Search for the cell housing the specified text and yield its [X, Y] center coordinate. 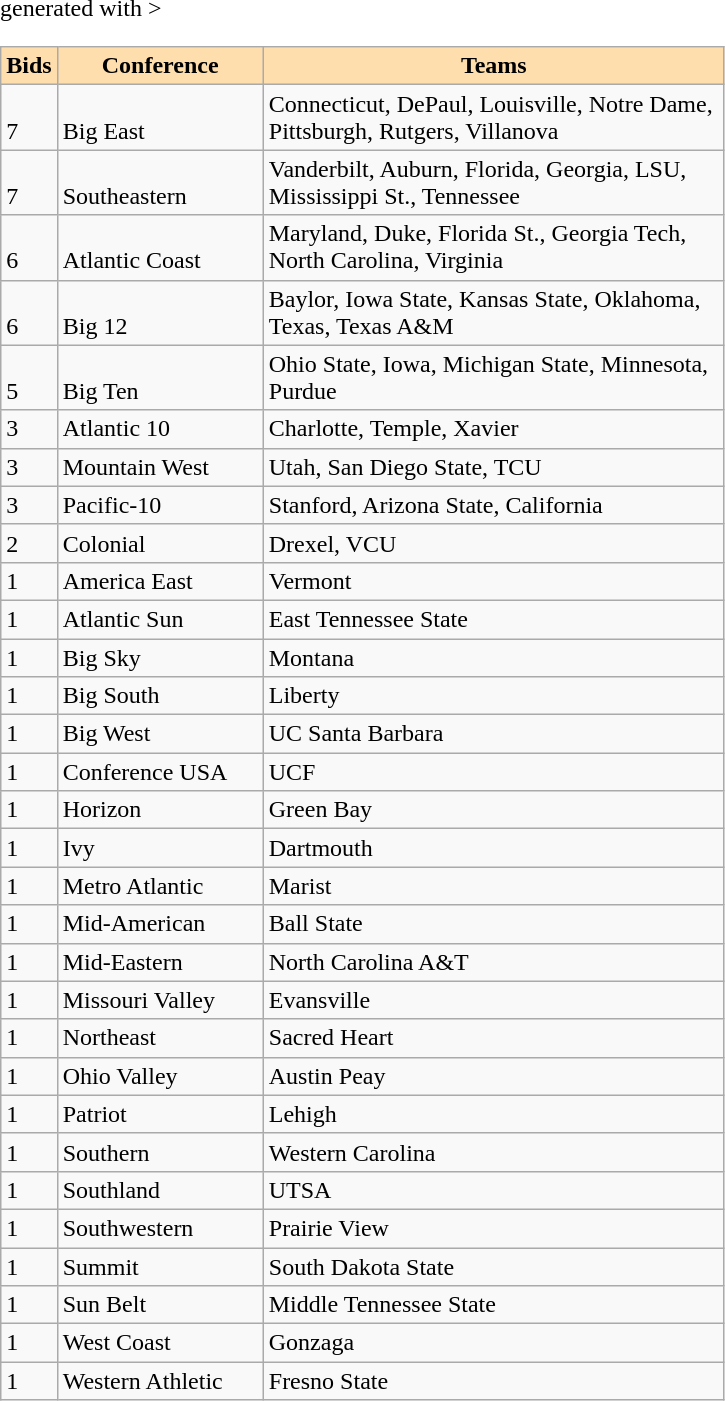
Vanderbilt, Auburn, Florida, Georgia, LSU, Mississippi St., Tennessee [494, 182]
Summit [160, 1267]
Gonzaga [494, 1343]
South Dakota State [494, 1267]
Colonial [160, 543]
UTSA [494, 1190]
Missouri Valley [160, 1000]
Atlantic Sun [160, 619]
Western Carolina [494, 1152]
Ohio State, Iowa, Michigan State, Minnesota, Purdue [494, 378]
North Carolina A&T [494, 962]
Dartmouth [494, 848]
Ivy [160, 848]
Atlantic 10 [160, 429]
Metro Atlantic [160, 886]
Prairie View [494, 1228]
Liberty [494, 696]
West Coast [160, 1343]
Western Athletic [160, 1381]
Baylor, Iowa State, Kansas State, Oklahoma, Texas, Texas A&M [494, 312]
Conference USA [160, 772]
Austin Peay [494, 1076]
UCF [494, 772]
Big Ten [160, 378]
Fresno State [494, 1381]
East Tennessee State [494, 619]
Pacific-10 [160, 505]
Big 12 [160, 312]
Ohio Valley [160, 1076]
Charlotte, Temple, Xavier [494, 429]
Connecticut, DePaul, Louisville, Notre Dame, Pittsburgh, Rutgers, Villanova [494, 118]
Southern [160, 1152]
Drexel, VCU [494, 543]
Montana [494, 657]
Big Sky [160, 657]
Southland [160, 1190]
Mid-Eastern [160, 962]
Ball State [494, 924]
Bids [29, 66]
Lehigh [494, 1114]
Big East [160, 118]
Sacred Heart [494, 1038]
Southeastern [160, 182]
Middle Tennessee State [494, 1305]
Mid-American [160, 924]
Big South [160, 696]
Southwestern [160, 1228]
Patriot [160, 1114]
Northeast [160, 1038]
Mountain West [160, 467]
Atlantic Coast [160, 248]
2 [29, 543]
Green Bay [494, 810]
Maryland, Duke, Florida St., Georgia Tech, North Carolina, Virginia [494, 248]
Utah, San Diego State, TCU [494, 467]
Sun Belt [160, 1305]
Teams [494, 66]
Evansville [494, 1000]
Marist [494, 886]
Stanford, Arizona State, California [494, 505]
America East [160, 581]
5 [29, 378]
Vermont [494, 581]
UC Santa Barbara [494, 734]
Horizon [160, 810]
Conference [160, 66]
Big West [160, 734]
